For the text-containing cell, return its midpoint in (x, y) coordinate format. 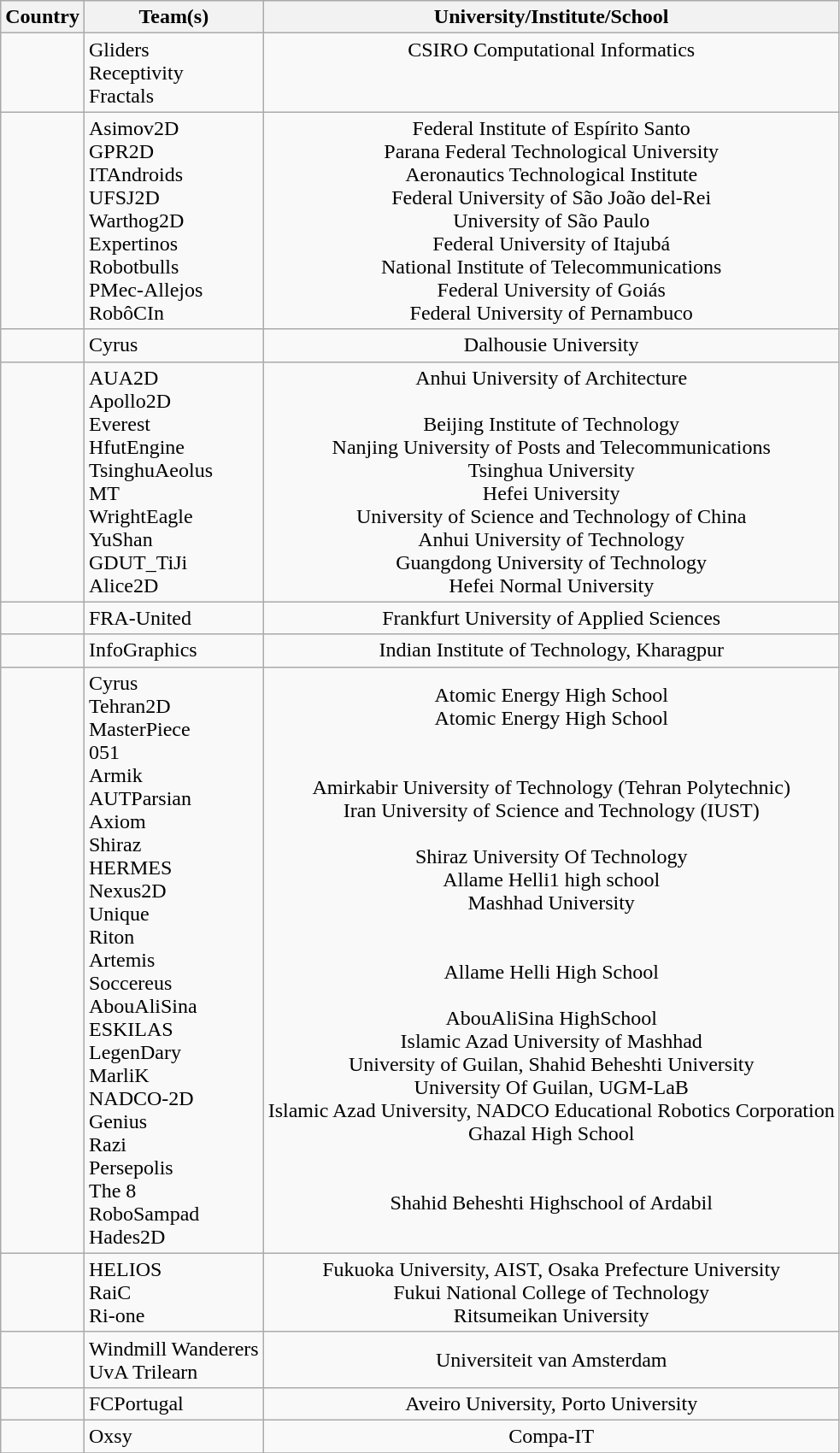
CSIRO Computational Informatics (551, 73)
GlidersReceptivityFractals (173, 73)
Frankfurt University of Applied Sciences (551, 618)
InfoGraphics (173, 650)
University/Institute/School (551, 17)
Aveiro University, Porto University (551, 1403)
FRA-United (173, 618)
Cyrus (173, 345)
Universiteit van Amsterdam (551, 1359)
Team(s) (173, 17)
Asimov2DGPR2DITAndroidsUFSJ2DWarthog2DExpertinosRobotbullsPMec-AllejosRobôCIn (173, 221)
Windmill WanderersUvA Trilearn (173, 1359)
HELIOSRaiCRi-one (173, 1292)
Fukuoka University, AIST, Osaka Prefecture UniversityFukui National College of TechnologyRitsumeikan University (551, 1292)
Indian Institute of Technology, Kharagpur (551, 650)
AUA2DApollo2DEverestHfutEngineTsinghuAeolusMTWrightEagleYuShanGDUT_TiJiAlice2D (173, 482)
FCPortugal (173, 1403)
Compa-IT (551, 1436)
Country (43, 17)
Dalhousie University (551, 345)
Oxsy (173, 1436)
